Search for the cell housing the specified text and yield its [X, Y] center coordinate. 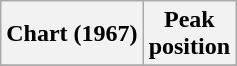
Chart (1967) [72, 34]
Peakposition [189, 34]
